Provide the [X, Y] coordinate of the cell's center where the given text is located.  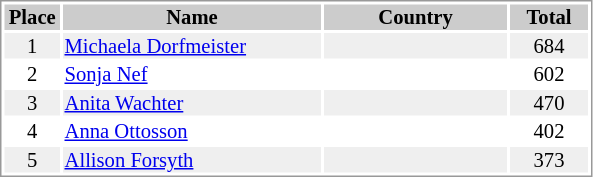
1 [32, 46]
Allison Forsyth [192, 160]
3 [32, 103]
2 [32, 75]
373 [549, 160]
Place [32, 17]
Country [416, 17]
4 [32, 131]
Anna Ottosson [192, 131]
Total [549, 17]
Sonja Nef [192, 75]
Anita Wachter [192, 103]
602 [549, 75]
470 [549, 103]
402 [549, 131]
5 [32, 160]
Michaela Dorfmeister [192, 46]
Name [192, 17]
684 [549, 46]
